Detect which cell encompasses the target text, then output its (x, y) center coordinate. 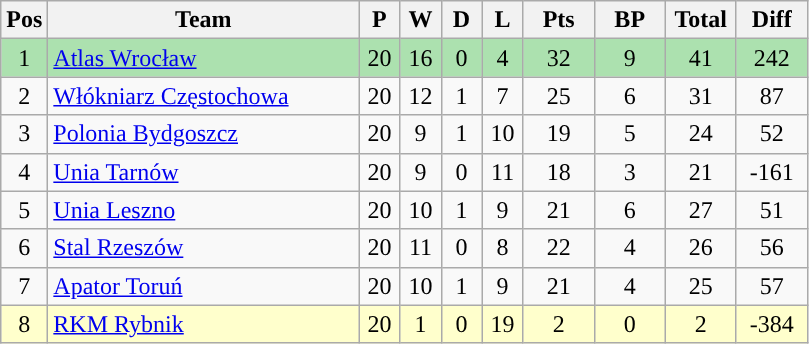
16 (420, 58)
12 (420, 96)
D (462, 20)
24 (700, 134)
W (420, 20)
Pts (558, 20)
26 (700, 248)
Diff (772, 20)
BP (630, 20)
32 (558, 58)
242 (772, 58)
Team (204, 20)
22 (558, 248)
41 (700, 58)
Włókniarz Częstochowa (204, 96)
57 (772, 286)
56 (772, 248)
-161 (772, 172)
Pos (24, 20)
Atlas Wrocław (204, 58)
31 (700, 96)
Total (700, 20)
51 (772, 210)
52 (772, 134)
27 (700, 210)
-384 (772, 324)
Unia Leszno (204, 210)
RKM Rybnik (204, 324)
Stal Rzeszów (204, 248)
L (502, 20)
87 (772, 96)
Unia Tarnów (204, 172)
Polonia Bydgoszcz (204, 134)
Apator Toruń (204, 286)
18 (558, 172)
P (380, 20)
